Find where the given text appears and provide that cell's center as [X, Y] coordinate. 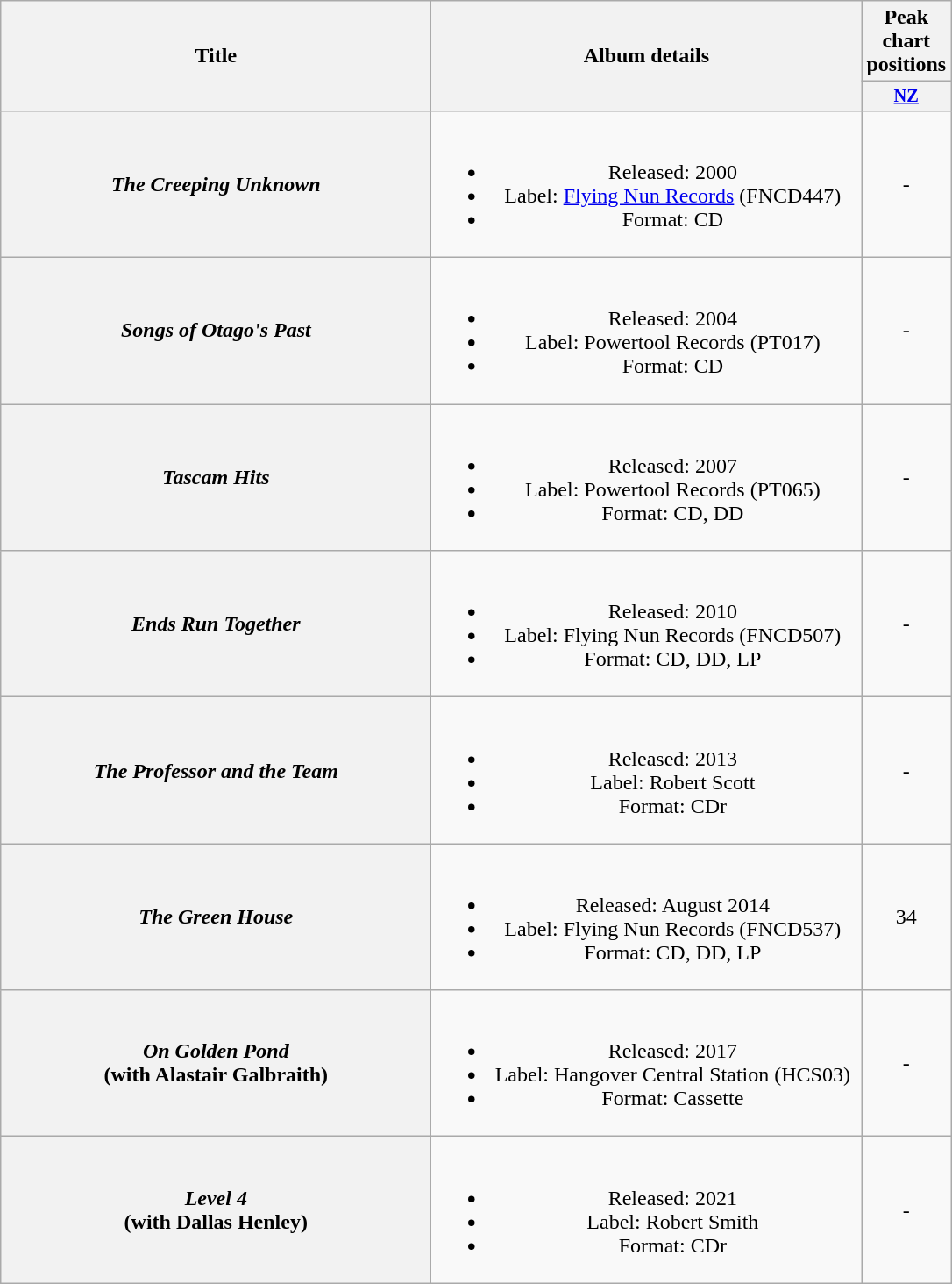
On Golden Pond (with Alastair Galbraith) [216, 1063]
NZ [906, 96]
Ends Run Together [216, 624]
Released: 2017Label: Hangover Central Station (HCS03)Format: Cassette [647, 1063]
Released: 2004Label: Powertool Records (PT017)Format: CD [647, 332]
Released: 2021Label: Robert SmithFormat: CDr [647, 1210]
Released: 2010Label: Flying Nun Records (FNCD507)Format: CD, DD, LP [647, 624]
Released: 2000Label: Flying Nun Records (FNCD447)Format: CD [647, 184]
The Creeping Unknown [216, 184]
Title [216, 56]
Level 4 (with Dallas Henley) [216, 1210]
Released: 2013Label: Robert ScottFormat: CDr [647, 770]
Tascam Hits [216, 477]
Released: August 2014Label: Flying Nun Records (FNCD537)Format: CD, DD, LP [647, 917]
Peak chartpositions [906, 41]
Songs of Otago's Past [216, 332]
34 [906, 917]
The Professor and the Team [216, 770]
Released: 2007Label: Powertool Records (PT065)Format: CD, DD [647, 477]
Album details [647, 56]
The Green House [216, 917]
